Pinpoint the cell where the given text exists, returning its (X, Y) midpoint coordinate. 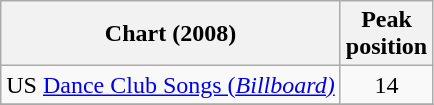
Chart (2008) (171, 34)
US Dance Club Songs (Billboard) (171, 85)
Peakposition (386, 34)
14 (386, 85)
